Search for the cell housing the specified text and yield its (X, Y) center coordinate. 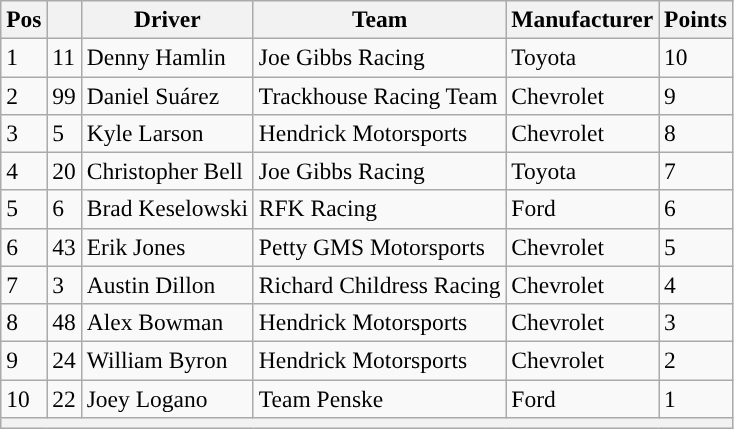
Christopher Bell (167, 171)
William Byron (167, 360)
Austin Dillon (167, 285)
Manufacturer (582, 19)
Points (696, 19)
RFK Racing (379, 209)
Petty GMS Motorsports (379, 247)
Daniel Suárez (167, 95)
Brad Keselowski (167, 209)
22 (64, 398)
Team Penske (379, 398)
Alex Bowman (167, 322)
Joey Logano (167, 398)
Driver (167, 19)
24 (64, 360)
99 (64, 95)
43 (64, 247)
20 (64, 171)
Pos (24, 19)
Richard Childress Racing (379, 285)
Kyle Larson (167, 133)
Trackhouse Racing Team (379, 95)
Erik Jones (167, 247)
11 (64, 57)
Denny Hamlin (167, 57)
Team (379, 19)
48 (64, 322)
